Capture the cell that displays the provided text and extract its [x, y] central coordinate. 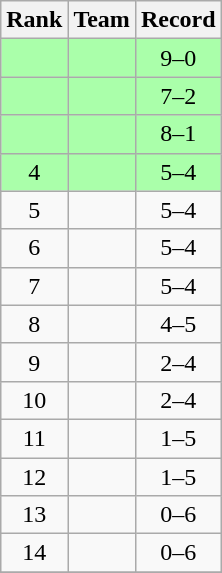
7 [34, 286]
Rank [34, 20]
11 [34, 438]
Record [178, 20]
Team [102, 20]
9–0 [178, 58]
9 [34, 362]
10 [34, 400]
4–5 [178, 324]
12 [34, 477]
4 [34, 172]
7–2 [178, 96]
5 [34, 210]
14 [34, 553]
6 [34, 248]
13 [34, 515]
8 [34, 324]
8–1 [178, 134]
